Identify which cell holds the provided text, then report its (x, y) central coordinate. 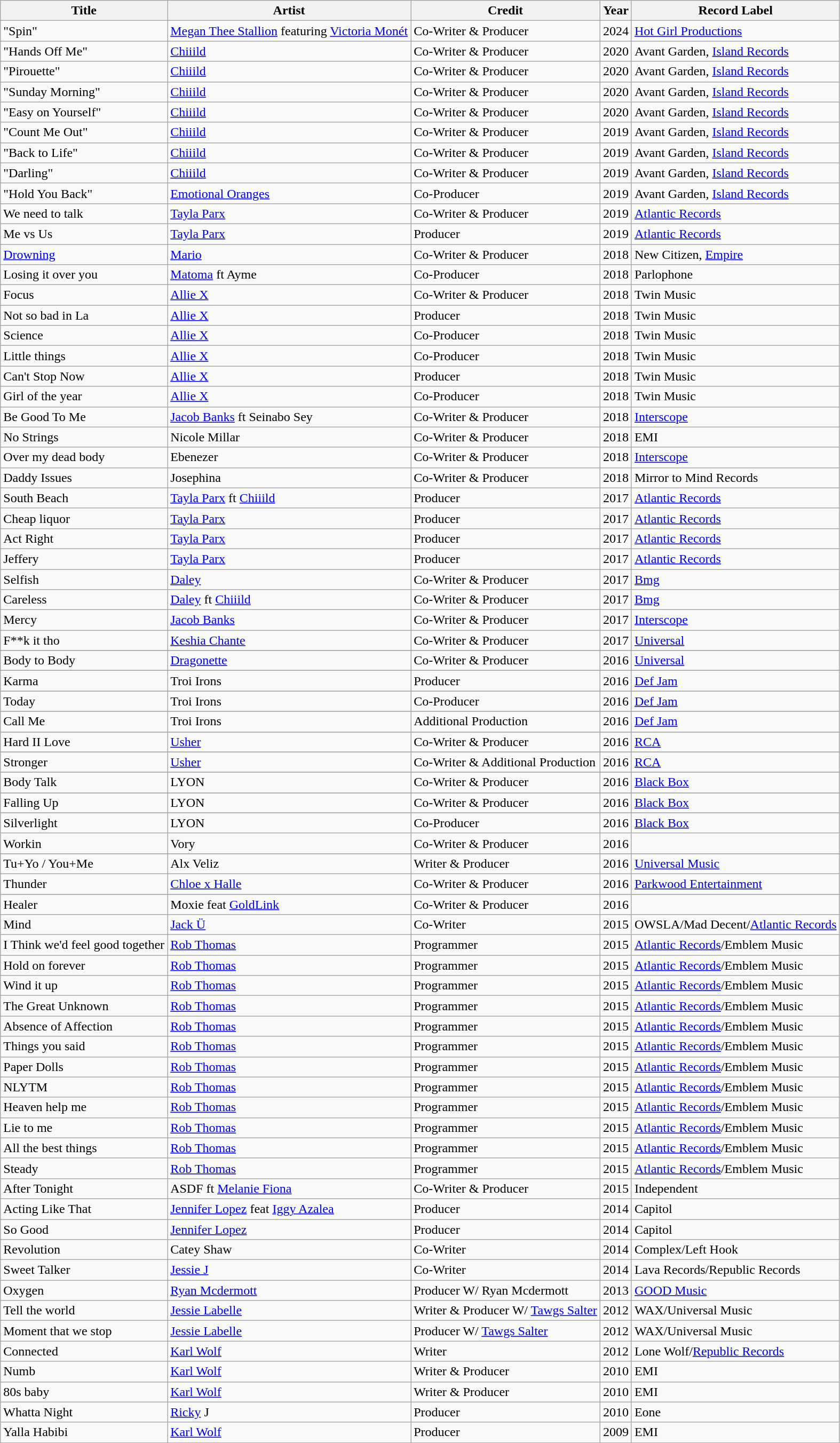
Emotional Oranges (289, 193)
Matoma ft Ayme (289, 275)
The Great Unknown (84, 1006)
Writer (506, 1351)
Ricky J (289, 1412)
Body Talk (84, 782)
Producer W/ Ryan Mcdermott (506, 1290)
Little things (84, 356)
Oxygen (84, 1290)
"Darling" (84, 173)
Workin (84, 843)
Parlophone (735, 275)
Today (84, 701)
"Back to Life" (84, 153)
Record Label (735, 11)
Lone Wolf/Republic Records (735, 1351)
ASDF ft Melanie Fiona (289, 1188)
Things you said (84, 1046)
Dragonette (289, 661)
Jacob Banks ft Seinabo Sey (289, 417)
Complex/Left Hook (735, 1250)
Cheap liquor (84, 518)
Science (84, 336)
Jacob Banks (289, 620)
Megan Thee Stallion featuring Victoria Monét (289, 31)
80s baby (84, 1392)
Girl of the year (84, 397)
Falling Up (84, 803)
Additional Production (506, 721)
Independent (735, 1188)
Mirror to Mind Records (735, 478)
Act Right (84, 538)
Whatta Night (84, 1412)
Lava Records/Republic Records (735, 1270)
Moxie feat GoldLink (289, 905)
Absence of Affection (84, 1026)
Connected (84, 1351)
I Think we'd feel good together (84, 945)
Parkwood Entertainment (735, 884)
"Spin" (84, 31)
So Good (84, 1229)
Careless (84, 600)
Catey Shaw (289, 1250)
Hard II Love (84, 742)
OWSLA/Mad Decent/Atlantic Records (735, 925)
All the best things (84, 1148)
Writer & Producer W/ Tawgs Salter (506, 1311)
"Hold You Back" (84, 193)
Body to Body (84, 661)
Moment that we stop (84, 1331)
Be Good To Me (84, 417)
South Beach (84, 498)
Keshia Chante (289, 640)
Mercy (84, 620)
Tell the world (84, 1311)
Alx Veliz (289, 863)
Josephina (289, 478)
Over my dead body (84, 457)
We need to talk (84, 213)
Jack Ü (289, 925)
Acting Like That (84, 1209)
Revolution (84, 1250)
Wind it up (84, 986)
Daddy Issues (84, 478)
Selfish (84, 579)
2024 (616, 31)
After Tonight (84, 1188)
Daley (289, 579)
New Citizen, Empire (735, 255)
Lie to me (84, 1128)
Numb (84, 1371)
Healer (84, 905)
Not so bad in La (84, 315)
Ryan Mcdermott (289, 1290)
Jeffery (84, 559)
GOOD Music (735, 1290)
"Easy on Yourself" (84, 112)
"Pirouette" (84, 72)
Me vs Us (84, 234)
Title (84, 11)
Tayla Parx ft Chiiild (289, 498)
Karma (84, 681)
Producer W/ Tawgs Salter (506, 1331)
Year (616, 11)
Vory (289, 843)
Artist (289, 11)
Silverlight (84, 823)
Yalla Habibi (84, 1432)
Jennifer Lopez (289, 1229)
Mind (84, 925)
NLYTM (84, 1087)
2009 (616, 1432)
Mario (289, 255)
2013 (616, 1290)
Thunder (84, 884)
Hold on forever (84, 965)
"Sunday Morning" (84, 92)
Focus (84, 295)
F**k it tho (84, 640)
Nicole Millar (289, 437)
Drowning (84, 255)
Jessie J (289, 1270)
Credit (506, 11)
Universal Music (735, 863)
Losing it over you (84, 275)
Ebenezer (289, 457)
Co-Writer & Additional Production (506, 762)
Paper Dolls (84, 1067)
Heaven help me (84, 1107)
Call Me (84, 721)
Eone (735, 1412)
"Count Me Out" (84, 132)
No Strings (84, 437)
"Hands Off Me" (84, 51)
Can't Stop Now (84, 376)
Chloe x Halle (289, 884)
Jennifer Lopez feat Iggy Azalea (289, 1209)
Stronger (84, 762)
Sweet Talker (84, 1270)
Tu+Yo / You+Me (84, 863)
Hot Girl Productions (735, 31)
Steady (84, 1168)
Daley ft Chiiild (289, 600)
